Return [X, Y] of the center of cell containing provided text 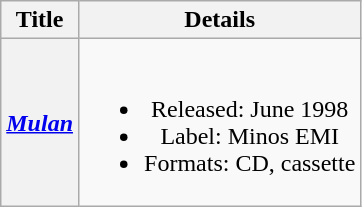
Title [40, 20]
Details [220, 20]
Mulan [40, 122]
Released: June 1998Label: Minos EMIFormats: CD, cassette [220, 122]
